Output the (X, Y) coordinate of the center of the cell containing the given text.  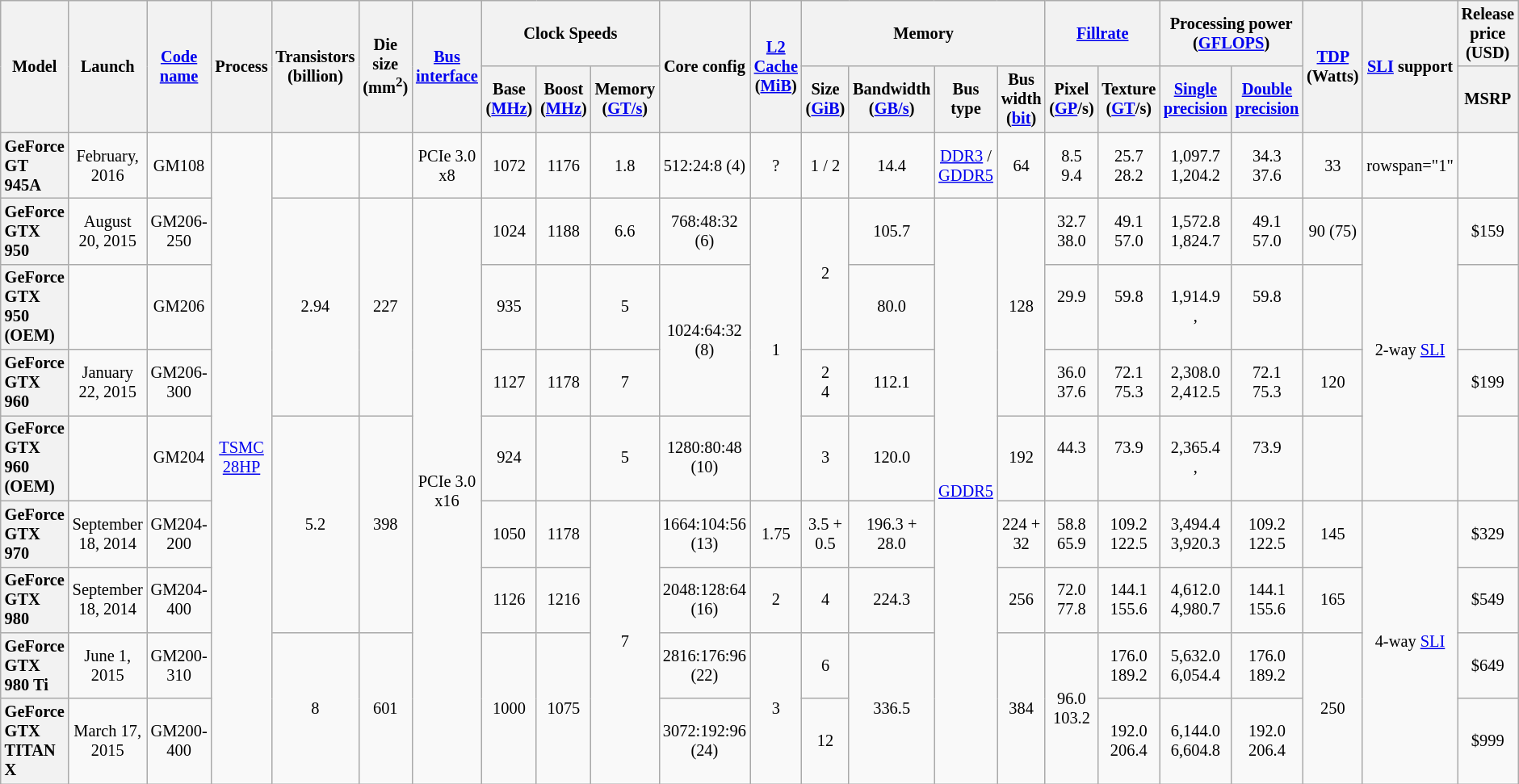
1024 (509, 231)
165 (1332, 600)
$199 (1488, 383)
128 (1022, 307)
924 (509, 458)
6,144.06,604.8 (1195, 741)
TDP (Watts) (1332, 66)
2.94 (316, 307)
250 (1332, 707)
L2 Cache(MiB) (776, 66)
224 +32 (1022, 534)
Double precision (1268, 99)
GeForce GTX 970 (35, 534)
224.3 (892, 600)
Launch (108, 66)
1126 (509, 600)
8 (316, 707)
$159 (1488, 231)
GeForce GTX 980 Ti (35, 665)
4 (825, 600)
2,308.02,412.5 (1195, 383)
601 (385, 707)
$649 (1488, 665)
33 (1332, 166)
1000 (509, 707)
GM204-200 (179, 534)
GeForce GTX 950 (35, 231)
DDR3 / GDDR5 (966, 166)
GeForce GT 945A (35, 166)
Base (MHz) (509, 99)
June 1, 2015 (108, 665)
February, 2016 (108, 166)
256 (1022, 600)
Size (GiB) (825, 99)
Process (242, 66)
120.0 (892, 458)
GM108 (179, 166)
March 17, 2015 (108, 741)
GeForce GTX TITAN X (35, 741)
8.59.4 (1071, 166)
24 (825, 383)
25.728.2 (1129, 166)
GeForce GTX 960 (35, 383)
GM206-300 (179, 383)
90 (75) (1332, 231)
Bus width (bit) (1022, 99)
5,632.06,054.4 (1195, 665)
3072:192:96 (24) (704, 741)
1188 (564, 231)
1216 (564, 600)
1,914.9, (1195, 307)
Bus type (966, 99)
3.5 +0.5 (825, 534)
227 (385, 307)
29.9 (1071, 307)
PCIe 3.0 x8 (447, 166)
? (776, 166)
1 / 2 (825, 166)
4,612.04,980.7 (1195, 600)
Pixel (GP/s) (1071, 99)
1075 (564, 707)
36.037.6 (1071, 383)
145 (1332, 534)
96.0103.2 (1071, 707)
2048:128:64 (16) (704, 600)
1127 (509, 383)
SLI support (1410, 66)
Fillrate (1102, 33)
1,097.71,204.2 (1195, 166)
44.3 (1071, 458)
2,365.4, (1195, 458)
Boost (MHz) (564, 99)
64 (1022, 166)
GM206-250 (179, 231)
398 (385, 523)
Core config (704, 66)
$329 (1488, 534)
768:48:32 (6) (704, 231)
72.077.8 (1071, 600)
1 (776, 349)
6.6 (625, 231)
192 (1022, 458)
4-way SLI (1410, 643)
GeForce GTX 980 (35, 600)
1.8 (625, 166)
Memory (924, 33)
120 (1332, 383)
Bus interface (447, 66)
2816:176:96 (22) (704, 665)
935 (509, 307)
Transistors (billion) (316, 66)
GM200-400 (179, 741)
Processing power (GFLOPS) (1231, 33)
196.3 +28.0 (892, 534)
34.337.6 (1268, 166)
336.5 (892, 707)
GM206 (179, 307)
112.1 (892, 383)
GM200-310 (179, 665)
Code name (179, 66)
5.2 (316, 523)
1050 (509, 534)
Texture (GT/s) (1129, 99)
GM204-400 (179, 600)
MSRP (1488, 99)
GeForce GTX 950 (OEM) (35, 307)
Die size (mm2) (385, 66)
GM204 (179, 458)
14.4 (892, 166)
1024:64:32 (8) (704, 339)
1176 (564, 166)
Release price (USD) (1488, 33)
12 (825, 741)
GDDR5 (966, 491)
1072 (509, 166)
1280:80:48 (10) (704, 458)
2-way SLI (1410, 349)
PCIe 3.0 x16 (447, 491)
Single precision (1195, 99)
384 (1022, 707)
6 (825, 665)
58.865.9 (1071, 534)
rowspan="1" (1410, 166)
TSMC28HP (242, 459)
512:24:8 (4) (704, 166)
3,494.43,920.3 (1195, 534)
1.75 (776, 534)
1,572.81,824.7 (1195, 231)
105.7 (892, 231)
August 20, 2015 (108, 231)
January 22, 2015 (108, 383)
Model (35, 66)
32.738.0 (1071, 231)
Bandwidth (GB/s) (892, 99)
80.0 (892, 307)
1664:104:56 (13) (704, 534)
$999 (1488, 741)
$549 (1488, 600)
Clock Speeds (570, 33)
GeForce GTX 960 (OEM) (35, 458)
Memory (GT/s) (625, 99)
